Identify which cell holds the provided text, then report its (x, y) central coordinate. 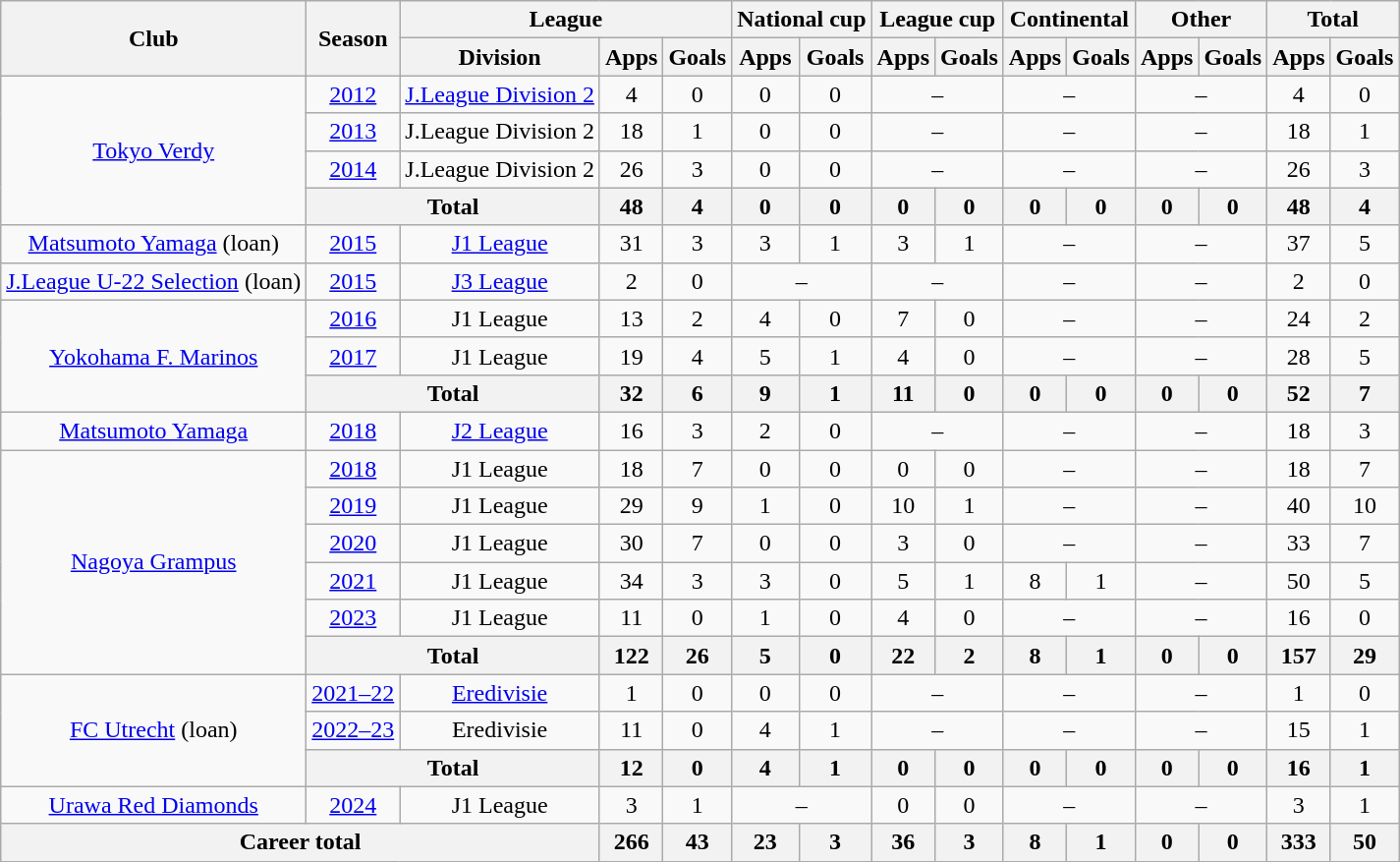
13 (631, 318)
122 (631, 656)
2022–23 (354, 730)
2014 (354, 169)
2020 (354, 544)
Career total (301, 842)
15 (1299, 730)
266 (631, 842)
J3 League (500, 281)
League (566, 20)
40 (1299, 506)
333 (1299, 842)
2024 (354, 805)
6 (698, 393)
2017 (354, 356)
FC Utrecht (loan) (153, 730)
2021 (354, 581)
National cup (802, 20)
28 (1299, 356)
33 (1299, 544)
Other (1201, 20)
J.League U-22 Selection (loan) (153, 281)
24 (1299, 318)
23 (765, 842)
34 (631, 581)
157 (1299, 656)
22 (903, 656)
Tokyo Verdy (153, 150)
Urawa Red Diamonds (153, 805)
Yokohama F. Marinos (153, 356)
52 (1299, 393)
36 (903, 842)
12 (631, 768)
43 (698, 842)
2021–22 (354, 693)
Matsumoto Yamaga (153, 431)
Division (500, 57)
2023 (354, 618)
2019 (354, 506)
Matsumoto Yamaga (loan) (153, 244)
Continental (1069, 20)
2016 (354, 318)
19 (631, 356)
Season (354, 38)
2012 (354, 94)
League cup (937, 20)
31 (631, 244)
32 (631, 393)
Club (153, 38)
2013 (354, 132)
30 (631, 544)
J2 League (500, 431)
Nagoya Grampus (153, 562)
37 (1299, 244)
